Output the [x, y] coordinate of the center of the cell containing the given text.  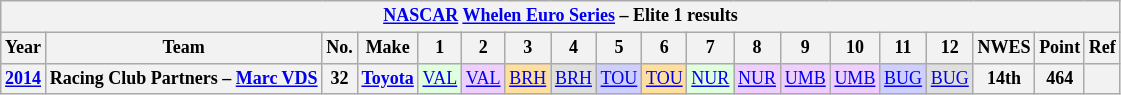
9 [805, 48]
11 [904, 48]
7 [710, 48]
Make [388, 48]
Racing Club Partners – Marc VDS [184, 78]
Toyota [388, 78]
No. [340, 48]
5 [618, 48]
32 [340, 78]
2014 [24, 78]
14th [1004, 78]
4 [574, 48]
12 [950, 48]
464 [1060, 78]
6 [664, 48]
Team [184, 48]
8 [758, 48]
Ref [1102, 48]
NASCAR Whelen Euro Series – Elite 1 results [560, 16]
10 [855, 48]
3 [528, 48]
1 [440, 48]
2 [484, 48]
NWES [1004, 48]
Point [1060, 48]
Year [24, 48]
